Pinpoint the cell where the given text exists, returning its (x, y) midpoint coordinate. 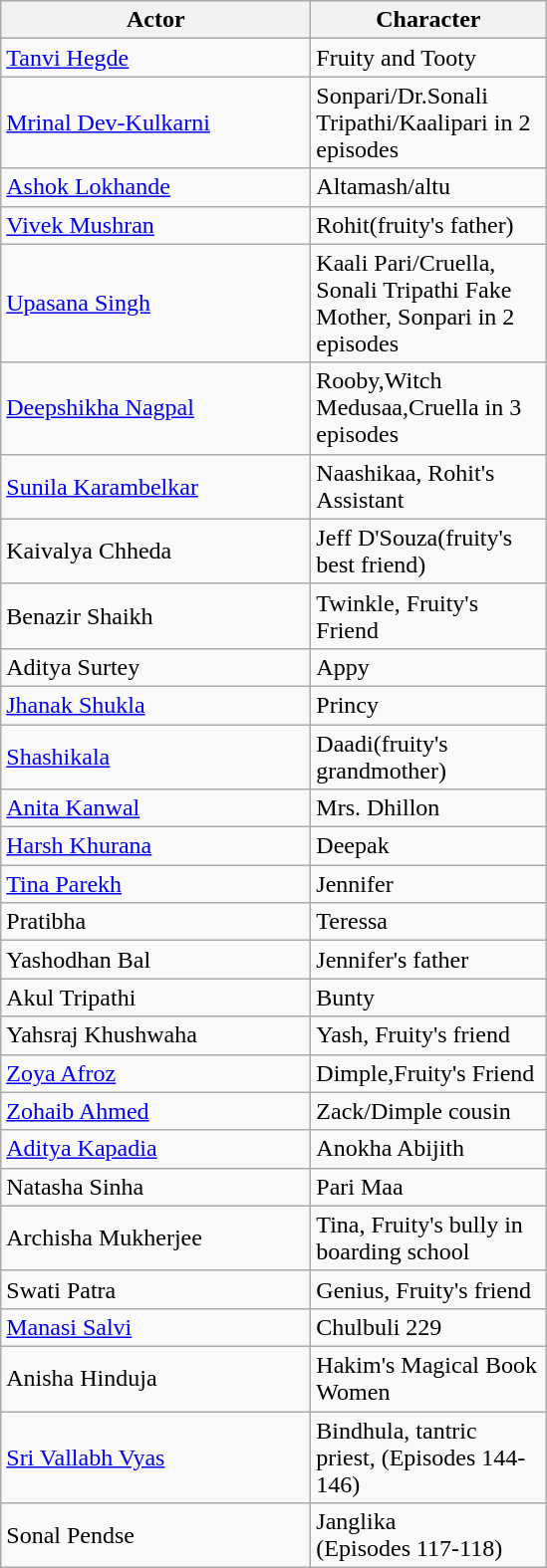
Fruity and Tooty (428, 58)
Chulbuli 229 (428, 1327)
Tanvi Hegde (155, 58)
Anisha Hinduja (155, 1378)
Zohaib Ahmed (155, 1111)
Ashok Lokhande (155, 187)
Natasha Sinha (155, 1187)
Deepshikha Nagpal (155, 408)
Aditya Kapadia (155, 1149)
Sonal Pendse (155, 1535)
Aditya Surtey (155, 667)
Vivek Mushran (155, 225)
Deepak (428, 846)
Jennifer's father (428, 960)
Mrs. Dhillon (428, 808)
Pari Maa (428, 1187)
Appy (428, 667)
Mrinal Dev-Kulkarni (155, 122)
Sunila Karambelkar (155, 486)
Manasi Salvi (155, 1327)
Genius, Fruity's friend (428, 1289)
Kaivalya Chheda (155, 552)
Zack/Dimple cousin (428, 1111)
Yashodhan Bal (155, 960)
Princy (428, 705)
Anokha Abijith (428, 1149)
Jhanak Shukla (155, 705)
Kaali Pari/Cruella, Sonali Tripathi Fake Mother, Sonpari in 2 episodes (428, 303)
Yash, Fruity's friend (428, 1035)
Shashikala (155, 757)
Swati Patra (155, 1289)
Daadi(fruity's grandmother) (428, 757)
Tina, Fruity's bully in boarding school (428, 1238)
Sri Vallabh Vyas (155, 1457)
Bunty (428, 998)
Jeff D'Souza(fruity's best friend) (428, 552)
Teressa (428, 922)
Sonpari/Dr.Sonali Tripathi/Kaalipari in 2 episodes (428, 122)
Dimple,Fruity's Friend (428, 1073)
Hakim's Magical Book Women (428, 1378)
Upasana Singh (155, 303)
Akul Tripathi (155, 998)
Yahsraj Khushwaha (155, 1035)
Janglika(Episodes 117-118) (428, 1535)
Tina Parekh (155, 884)
Zoya Afroz (155, 1073)
Naashikaa, Rohit's Assistant (428, 486)
Bindhula, tantric priest, (Episodes 144-146) (428, 1457)
Altamash/altu (428, 187)
Twinkle, Fruity's Friend (428, 615)
Actor (155, 20)
Character (428, 20)
Archisha Mukherjee (155, 1238)
Harsh Khurana (155, 846)
Rohit(fruity's father) (428, 225)
Pratibha (155, 922)
Rooby,Witch Medusaa,Cruella in 3 episodes (428, 408)
Benazir Shaikh (155, 615)
Jennifer (428, 884)
Anita Kanwal (155, 808)
